Return the (x, y) coordinate for the center point of the cell that contains the specified text.  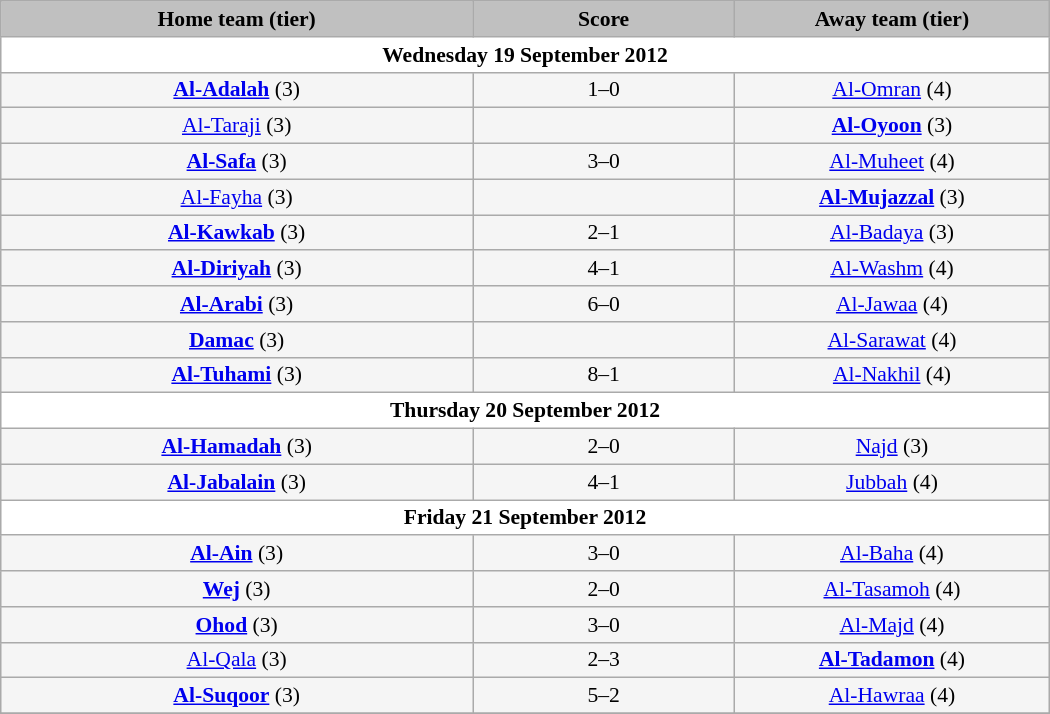
Jubbah (4) (892, 482)
Al-Badaya (3) (892, 233)
Away team (tier) (892, 19)
6–0 (604, 304)
Damac (3) (237, 340)
Ohod (3) (237, 625)
Al-Oyoon (3) (892, 126)
Thursday 20 September 2012 (525, 411)
Al-Hawraa (4) (892, 696)
Friday 21 September 2012 (525, 518)
Al-Majd (4) (892, 625)
Al-Baha (4) (892, 554)
Al-Omran (4) (892, 90)
8–1 (604, 375)
5–2 (604, 696)
Najd (3) (892, 447)
Al-Tadamon (4) (892, 660)
Al-Safa (3) (237, 162)
Al-Kawkab (3) (237, 233)
Al-Jabalain (3) (237, 482)
Al-Tuhami (3) (237, 375)
Al-Muheet (4) (892, 162)
Al-Nakhil (4) (892, 375)
Al-Adalah (3) (237, 90)
Al-Diriyah (3) (237, 269)
Wednesday 19 September 2012 (525, 55)
2–3 (604, 660)
Al-Washm (4) (892, 269)
Score (604, 19)
Al-Arabi (3) (237, 304)
Al-Taraji (3) (237, 126)
Al-Fayha (3) (237, 197)
Al-Ain (3) (237, 554)
1–0 (604, 90)
2–1 (604, 233)
Al-Tasamoh (4) (892, 589)
Al-Jawaa (4) (892, 304)
Al-Mujazzal (3) (892, 197)
Home team (tier) (237, 19)
Al-Qala (3) (237, 660)
Al-Sarawat (4) (892, 340)
Wej (3) (237, 589)
Al-Suqoor (3) (237, 696)
Al-Hamadah (3) (237, 447)
